Detect which cell encompasses the target text, then output its (x, y) center coordinate. 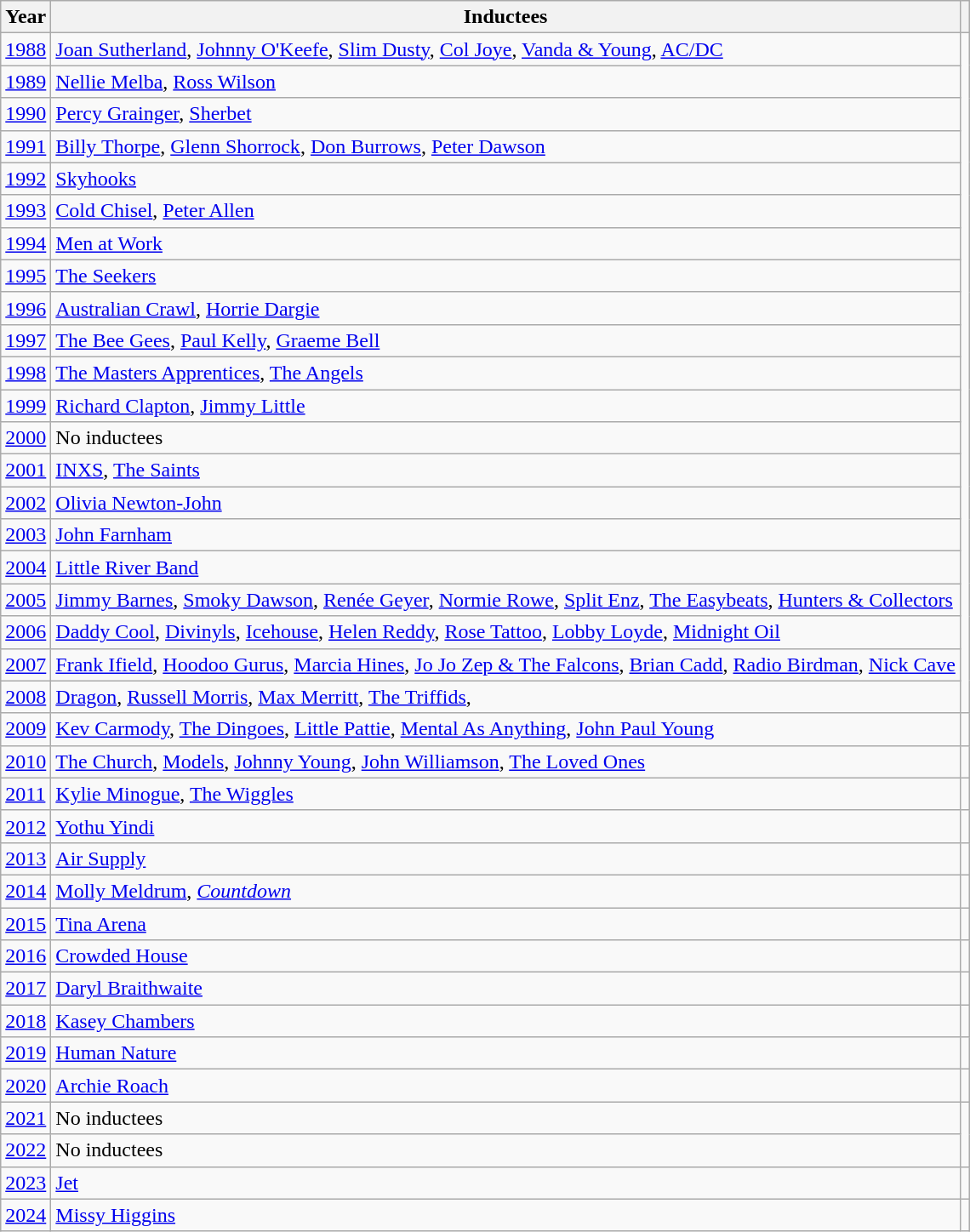
Australian Crawl, Horrie Dargie (505, 308)
2017 (26, 989)
Olivia Newton-John (505, 503)
2003 (26, 535)
Year (26, 17)
Kylie Minogue, The Wiggles (505, 794)
Frank Ifield, Hoodoo Gurus, Marcia Hines, Jo Jo Zep & The Falcons, Brian Cadd, Radio Birdman, Nick Cave (505, 664)
Air Supply (505, 858)
2021 (26, 1118)
Cold Chisel, Peter Allen (505, 211)
2002 (26, 503)
The Church, Models, Johnny Young, John Williamson, The Loved Ones (505, 761)
Kev Carmody, The Dingoes, Little Pattie, Mental As Anything, John Paul Young (505, 729)
Little River Band (505, 568)
2006 (26, 632)
Dragon, Russell Morris, Max Merritt, The Triffids, (505, 697)
1997 (26, 340)
2013 (26, 858)
Daryl Braithwaite (505, 989)
Kasey Chambers (505, 1021)
1996 (26, 308)
2023 (26, 1183)
Inductees (505, 17)
Crowded House (505, 956)
1992 (26, 179)
Archie Roach (505, 1086)
1990 (26, 114)
The Bee Gees, Paul Kelly, Graeme Bell (505, 340)
1995 (26, 276)
Tina Arena (505, 923)
2009 (26, 729)
2008 (26, 697)
The Masters Apprentices, The Angels (505, 373)
2015 (26, 923)
Billy Thorpe, Glenn Shorrock, Don Burrows, Peter Dawson (505, 146)
2011 (26, 794)
2001 (26, 471)
1998 (26, 373)
Jet (505, 1183)
Daddy Cool, Divinyls, Icehouse, Helen Reddy, Rose Tattoo, Lobby Loyde, Midnight Oil (505, 632)
2004 (26, 568)
2007 (26, 664)
2024 (26, 1215)
Nellie Melba, Ross Wilson (505, 82)
Skyhooks (505, 179)
Yothu Yindi (505, 826)
1999 (26, 406)
Percy Grainger, Sherbet (505, 114)
Joan Sutherland, Johnny O'Keefe, Slim Dusty, Col Joye, Vanda & Young, AC/DC (505, 49)
Richard Clapton, Jimmy Little (505, 406)
INXS, The Saints (505, 471)
1989 (26, 82)
2005 (26, 600)
1988 (26, 49)
Molly Meldrum, Countdown (505, 891)
2018 (26, 1021)
Jimmy Barnes, Smoky Dawson, Renée Geyer, Normie Rowe, Split Enz, The Easybeats, Hunters & Collectors (505, 600)
John Farnham (505, 535)
2022 (26, 1150)
2014 (26, 891)
Human Nature (505, 1053)
1993 (26, 211)
2020 (26, 1086)
Men at Work (505, 243)
1994 (26, 243)
Missy Higgins (505, 1215)
2000 (26, 438)
2010 (26, 761)
2019 (26, 1053)
The Seekers (505, 276)
2016 (26, 956)
1991 (26, 146)
2012 (26, 826)
